Return the (x, y) coordinate for the center point of the cell that contains the specified text.  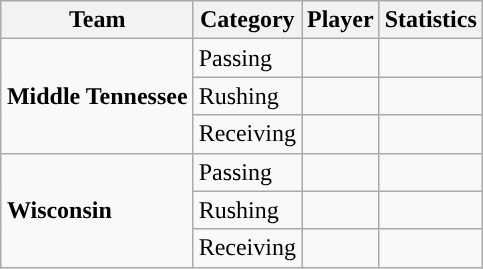
Statistics (430, 20)
Category (247, 20)
Wisconsin (97, 210)
Middle Tennessee (97, 96)
Team (97, 20)
Player (341, 20)
